Pinpoint the cell where the given text exists, returning its (X, Y) midpoint coordinate. 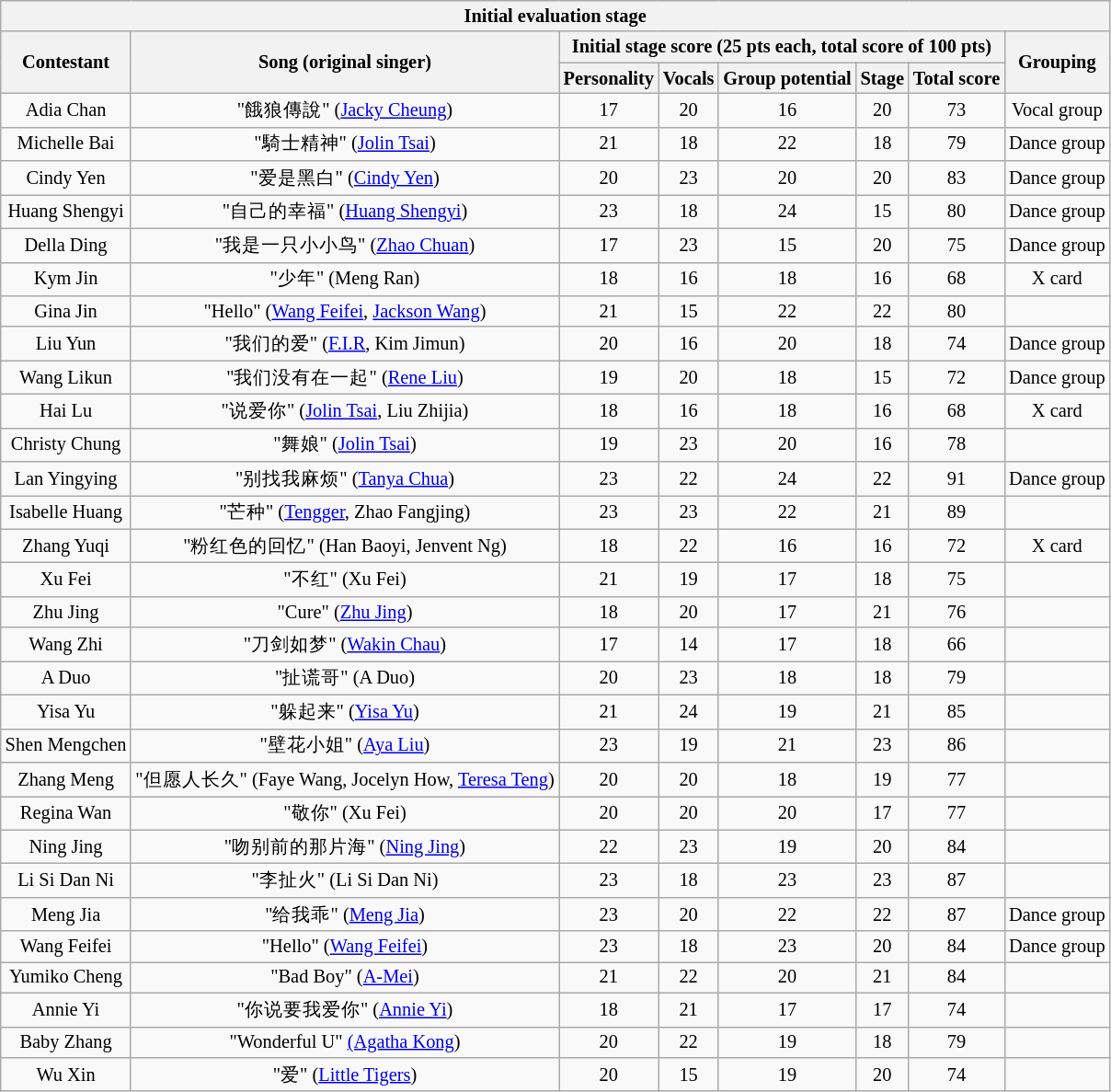
"别找我麻烦" (Tanya Chua) (344, 478)
Hai Lu (66, 410)
66 (956, 644)
Yumiko Cheng (66, 977)
"说爱你" (Jolin Tsai, Liu Zhijia) (344, 410)
Yisa Yu (66, 712)
"躲起来" (Yisa Yu) (344, 712)
"壁花小姐" (Aya Liu) (344, 745)
Huang Shengyi (66, 212)
Isabelle Huang (66, 512)
"餓狼傳說" (Jacky Cheung) (344, 110)
Li Si Dan Ni (66, 879)
Vocal group (1057, 110)
"自己的幸福" (Huang Shengyi) (344, 212)
86 (956, 745)
Zhu Jing (66, 612)
Personality (609, 78)
"吻别前的那片海" (Ning Jing) (344, 846)
14 (689, 644)
"騎士精神" (Jolin Tsai) (344, 144)
"Hello" (Wang Feifei) (344, 947)
"我们的爱" (F.I.R, Kim Jimun) (344, 344)
89 (956, 512)
Kym Jin (66, 280)
Wang Zhi (66, 644)
Baby Zhang (66, 1042)
Wang Likun (66, 377)
Song (original singer) (344, 63)
Gina Jin (66, 311)
"我是一只小小鸟" (Zhao Chuan) (344, 245)
"给我乖" (Meng Jia) (344, 914)
"舞娘" (Jolin Tsai) (344, 445)
Wang Feifei (66, 947)
"不红" (Xu Fei) (344, 580)
Della Ding (66, 245)
"但愿人长久" (Faye Wang, Jocelyn How, Teresa Teng) (344, 778)
Christy Chung (66, 445)
Regina Wan (66, 813)
A Duo (66, 677)
Shen Mengchen (66, 745)
Grouping (1057, 63)
85 (956, 712)
Initial evaluation stage (555, 16)
"Cure" (Zhu Jing) (344, 612)
Vocals (689, 78)
Cindy Yen (66, 178)
"Bad Boy" (A-Mei) (344, 977)
Meng Jia (66, 914)
73 (956, 110)
"李扯火" (Li Si Dan Ni) (344, 879)
"爱是黑白" (Cindy Yen) (344, 178)
Contestant (66, 63)
91 (956, 478)
"粉红色的回忆" (Han Baoyi, Jenvent Ng) (344, 546)
Total score (956, 78)
"我们没有在一起" (Rene Liu) (344, 377)
76 (956, 612)
Lan Yingying (66, 478)
Annie Yi (66, 1010)
Adia Chan (66, 110)
"扯谎哥" (A Duo) (344, 677)
Stage (883, 78)
"Hello" (Wang Feifei, Jackson Wang) (344, 311)
78 (956, 445)
Group potential (787, 78)
"爱" (Little Tigers) (344, 1075)
Michelle Bai (66, 144)
"Wonderful U" (Agatha Kong) (344, 1042)
83 (956, 178)
Ning Jing (66, 846)
Zhang Yuqi (66, 546)
Wu Xin (66, 1075)
"刀剑如梦" (Wakin Chau) (344, 644)
Zhang Meng (66, 778)
Xu Fei (66, 580)
"少年" (Meng Ran) (344, 280)
"敬你" (Xu Fei) (344, 813)
Initial stage score (25 pts each, total score of 100 pts) (782, 47)
"你说要我爱你" (Annie Yi) (344, 1010)
"芒种" (Tengger, Zhao Fangjing) (344, 512)
Liu Yun (66, 344)
